Capture the cell that displays the provided text and extract its (X, Y) central coordinate. 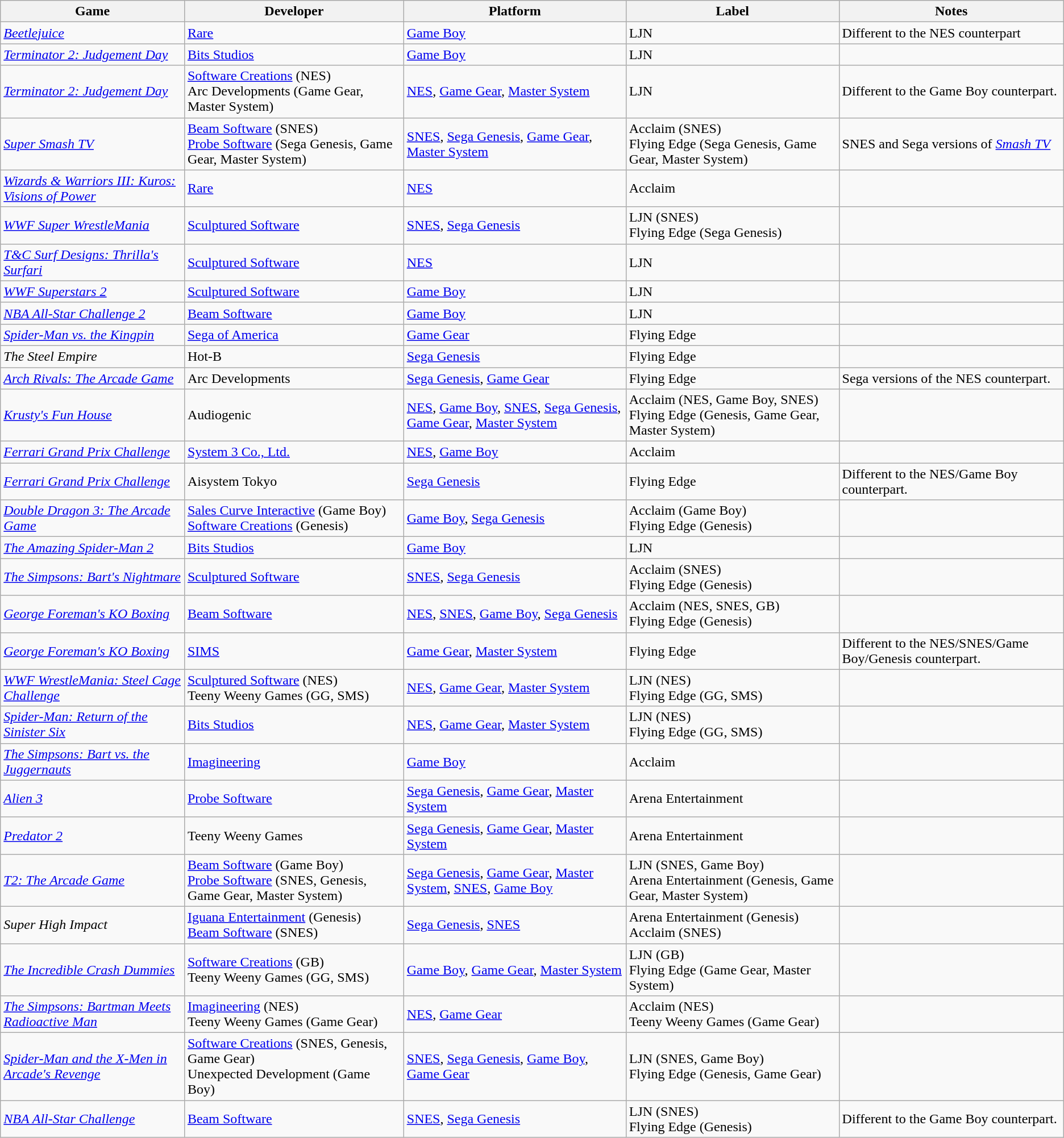
NES, Game Boy, SNES, Sega Genesis, Game Gear, Master System (515, 415)
The Amazing Spider-Man 2 (93, 548)
Game Boy, Game Gear, Master System (515, 969)
SNES and Sega versions of Smash TV (951, 144)
Acclaim (SNES)Flying Edge (Genesis) (732, 577)
Arc Developments (294, 378)
Double Dragon 3: The Arcade Game (93, 518)
Super Smash TV (93, 144)
T&C Surf Designs: Thrilla's Surfari (93, 262)
NES, Game Gear (515, 1015)
Developer (294, 11)
Imagineering (294, 761)
WWF Superstars 2 (93, 291)
The Simpsons: Bart's Nightmare (93, 577)
SNES, Sega Genesis, Game Gear, Master System (515, 144)
Arena Entertainment (Genesis)Acclaim (SNES) (732, 925)
Audiogenic (294, 415)
SIMS (294, 651)
Wizards & Warriors III: Kuros: Visions of Power (93, 189)
Probe Software (294, 799)
Krusty's Fun House (93, 415)
NBA All-Star Challenge 2 (93, 313)
Arch Rivals: The Arcade Game (93, 378)
Label (732, 11)
Game (93, 11)
Iguana Entertainment (Genesis)Beam Software (SNES) (294, 925)
Teeny Weeny Games (294, 835)
System 3 Co., Ltd. (294, 452)
WWF WrestleMania: Steel Cage Challenge (93, 687)
Sega of America (294, 335)
LJN (SNES, Game Boy)Arena Entertainment (Genesis, Game Gear, Master System) (732, 880)
Software Creations (SNES, Genesis, Game Gear)Unexpected Development (Game Boy) (294, 1067)
Different to the NES/SNES/Game Boy/Genesis counterpart. (951, 651)
Spider-Man: Return of the Sinister Six (93, 725)
Imagineering (NES)Teeny Weeny Games (Game Gear) (294, 1015)
SNES, Sega Genesis, Game Boy, Game Gear (515, 1067)
Sega Genesis, Game Gear (515, 378)
WWF Super WrestleMania (93, 225)
LJN (SNES, Game Boy)Flying Edge (Genesis, Game Gear) (732, 1067)
NES, Game Boy (515, 452)
Game Boy, Sega Genesis (515, 518)
Sega versions of the NES counterpart. (951, 378)
Super High Impact (93, 925)
Sega Genesis, Game Gear, Master System, SNES, Game Boy (515, 880)
Aisystem Tokyo (294, 482)
LJN (GB)Flying Edge (Game Gear, Master System) (732, 969)
NBA All-Star Challenge (93, 1119)
The Simpsons: Bart vs. the Juggernauts (93, 761)
Software Creations (NES)Arc Developments (Game Gear, Master System) (294, 91)
Beam Software (SNES)Probe Software (Sega Genesis, Game Gear, Master System) (294, 144)
Software Creations (GB)Teeny Weeny Games (GG, SMS) (294, 969)
Acclaim (NES, Game Boy, SNES)Flying Edge (Genesis, Game Gear, Master System) (732, 415)
Acclaim (NES, SNES, GB)Flying Edge (Genesis) (732, 614)
Sega Genesis, SNES (515, 925)
LJN (SNES)Flying Edge (Sega Genesis) (732, 225)
Beam Software (Game Boy)Probe Software (SNES, Genesis, Game Gear, Master System) (294, 880)
Sculptured Software (NES)Teeny Weeny Games (GG, SMS) (294, 687)
Game Gear, Master System (515, 651)
Beetlejuice (93, 33)
Acclaim (NES)Teeny Weeny Games (Game Gear) (732, 1015)
Game Gear (515, 335)
Spider-Man vs. the Kingpin (93, 335)
Alien 3 (93, 799)
Predator 2 (93, 835)
The Steel Empire (93, 356)
T2: The Arcade Game (93, 880)
Spider-Man and the X-Men in Arcade's Revenge (93, 1067)
Platform (515, 11)
LJN (SNES)Flying Edge (Genesis) (732, 1119)
Different to the NES/Game Boy counterpart. (951, 482)
Different to the NES counterpart (951, 33)
NES, SNES, Game Boy, Sega Genesis (515, 614)
Notes (951, 11)
Hot-B (294, 356)
The Incredible Crash Dummies (93, 969)
Acclaim (SNES)Flying Edge (Sega Genesis, Game Gear, Master System) (732, 144)
Sales Curve Interactive (Game Boy)Software Creations (Genesis) (294, 518)
The Simpsons: Bartman Meets Radioactive Man (93, 1015)
Acclaim (Game Boy)Flying Edge (Genesis) (732, 518)
